Detect which cell encompasses the target text, then output its [X, Y] center coordinate. 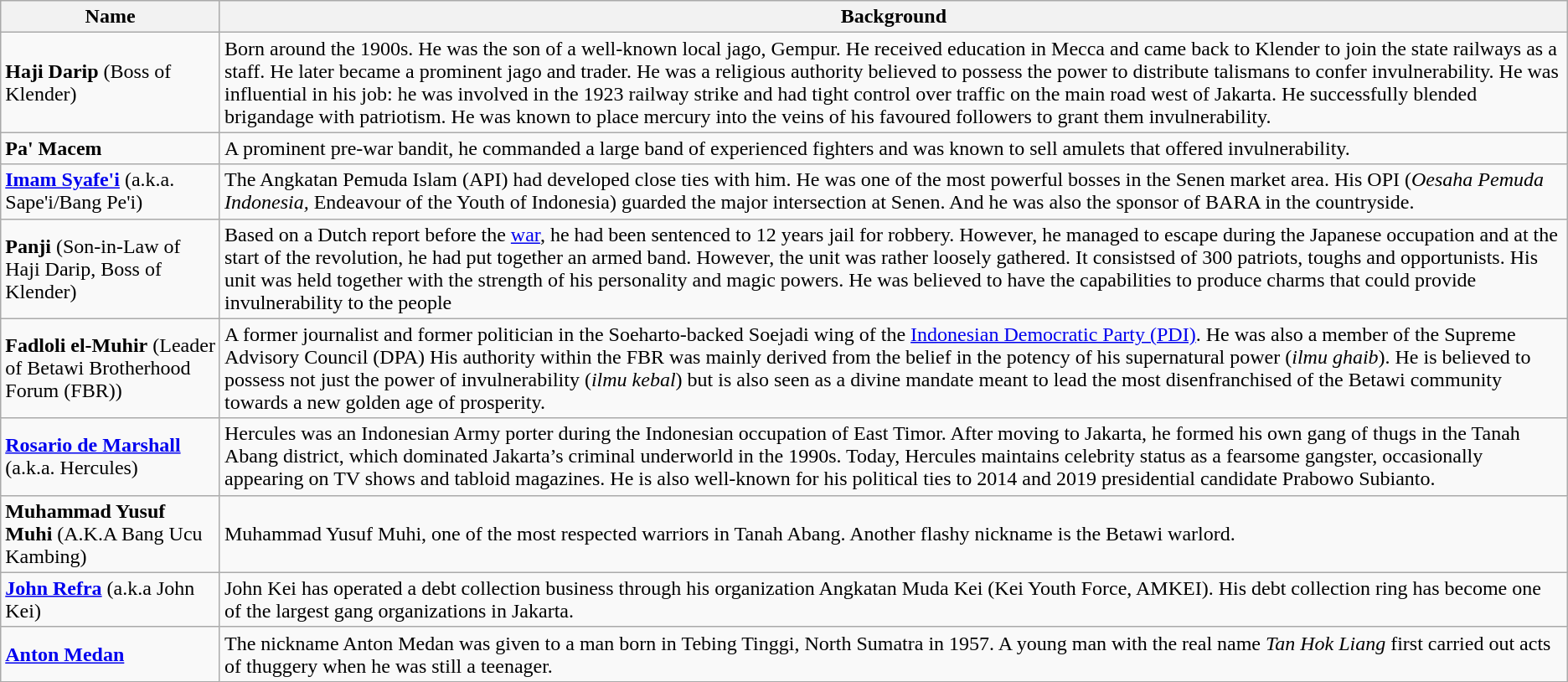
Name [111, 17]
Muhammad Yusuf Muhi (A.K.A Bang Ucu Kambing) [111, 534]
Haji Darip (Boss of Klender) [111, 82]
Anton Medan [111, 654]
Fadloli el-Muhir (Leader of Betawi Brotherhood Forum (FBR)) [111, 369]
John Refra (a.k.a John Kei) [111, 600]
Rosario de Marshall (a.k.a. Hercules) [111, 457]
Pa' Macem [111, 148]
A prominent pre-war bandit, he commanded a large band of experienced fighters and was known to sell amulets that offered invulnerability. [893, 148]
Muhammad Yusuf Muhi, one of the most respected warriors in Tanah Abang. Another flashy nickname is the Betawi warlord. [893, 534]
Background [893, 17]
Panji (Son-in-Law of Haji Darip, Boss of Klender) [111, 268]
Imam Syafe'i (a.k.a. Sape'i/Bang Pe'i) [111, 191]
